Pinpoint the cell where the given text exists, returning its [X, Y] midpoint coordinate. 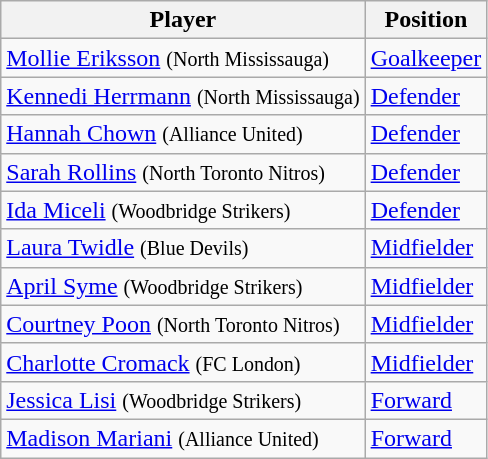
Madison Mariani (Alliance United) [183, 438]
Player [183, 20]
April Syme (Woodbridge Strikers) [183, 286]
Jessica Lisi (Woodbridge Strikers) [183, 400]
Charlotte Cromack (FC London) [183, 362]
Mollie Eriksson (North Mississauga) [183, 58]
Ida Miceli (Woodbridge Strikers) [183, 210]
Position [426, 20]
Kennedi Herrmann (North Mississauga) [183, 96]
Hannah Chown (Alliance United) [183, 134]
Courtney Poon (North Toronto Nitros) [183, 324]
Goalkeeper [426, 58]
Sarah Rollins (North Toronto Nitros) [183, 172]
Laura Twidle (Blue Devils) [183, 248]
